Provide the [X, Y] coordinate of the cell's center where the given text is located.  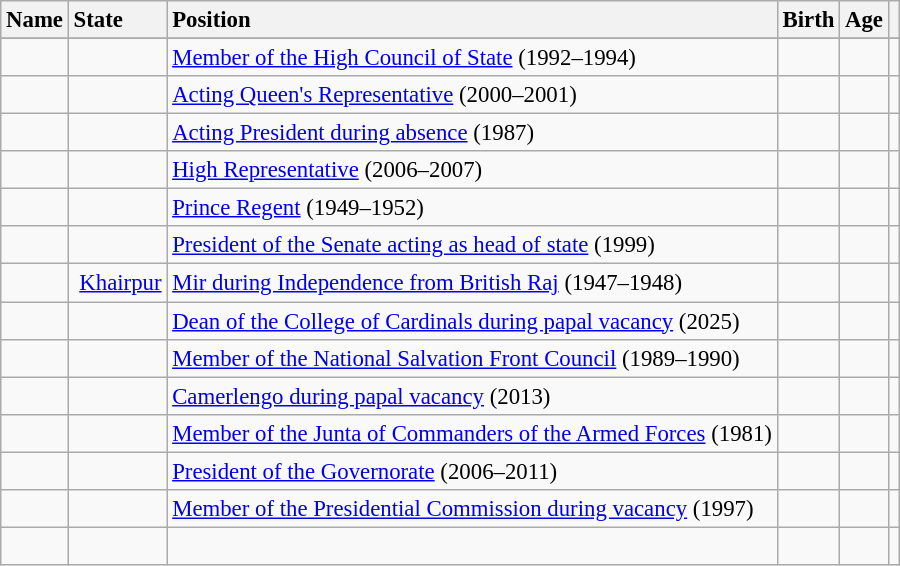
President of the Senate acting as head of state (1999) [472, 245]
Acting President during absence (1987) [472, 133]
Camerlengo during papal vacancy (2013) [472, 396]
Khairpur [118, 283]
Birth [808, 20]
High Representative (2006–2007) [472, 170]
Position [472, 20]
Prince Regent (1949–1952) [472, 208]
Member of the Presidential Commission during vacancy (1997) [472, 509]
State [118, 20]
Acting Queen's Representative (2000–2001) [472, 95]
Mir during Independence from British Raj (1947–1948) [472, 283]
Member of the High Council of State (1992–1994) [472, 58]
Member of the National Salvation Front Council (1989–1990) [472, 358]
Member of the Junta of Commanders of the Armed Forces (1981) [472, 433]
Dean of the College of Cardinals during papal vacancy (2025) [472, 321]
Name [35, 20]
Age [864, 20]
President of the Governorate (2006–2011) [472, 471]
